Extract the [X, Y] coordinate from the center of the cell holding the provided text.  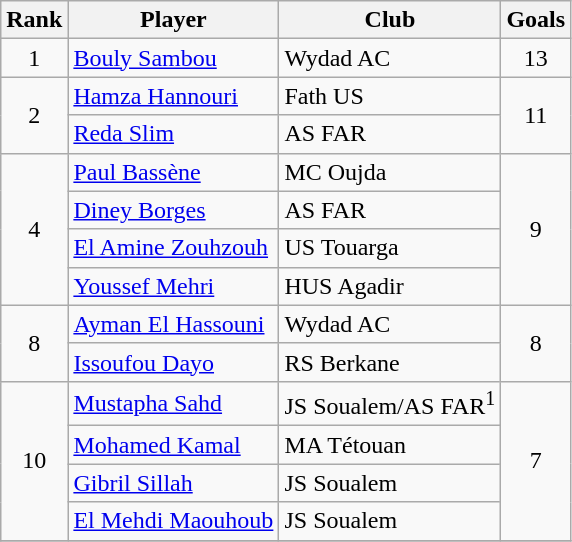
Bouly Sambou [174, 58]
US Touarga [390, 248]
Hamza Hannouri [174, 96]
Ayman El Hassouni [174, 324]
Diney Borges [174, 210]
Mohamed Kamal [174, 445]
13 [536, 58]
7 [536, 460]
9 [536, 229]
Gibril Sillah [174, 483]
JS Soualem/AS FAR1 [390, 404]
MC Oujda [390, 172]
Fath US [390, 96]
El Mehdi Maouhoub [174, 521]
10 [34, 460]
El Amine Zouhzouh [174, 248]
Mustapha Sahd [174, 404]
2 [34, 115]
4 [34, 229]
MA Tétouan [390, 445]
11 [536, 115]
Youssef Mehri [174, 286]
Reda Slim [174, 134]
Rank [34, 20]
Paul Bassène [174, 172]
Player [174, 20]
1 [34, 58]
HUS Agadir [390, 286]
RS Berkane [390, 362]
Goals [536, 20]
Club [390, 20]
Issoufou Dayo [174, 362]
